Scan for the cell matching the given text and deliver its [X, Y] coordinate at center. 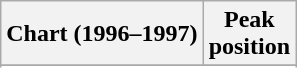
Peakposition [249, 34]
Chart (1996–1997) [102, 34]
